Detect which cell encompasses the target text, then output its (x, y) center coordinate. 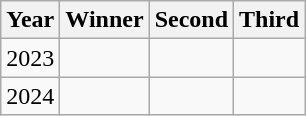
Third (270, 20)
Second (191, 20)
Year (30, 20)
2024 (30, 96)
Winner (104, 20)
2023 (30, 58)
